Detect which cell encompasses the target text, then output its (x, y) center coordinate. 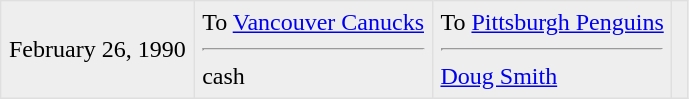
To Vancouver Canuckscash (313, 50)
February 26, 1990 (98, 50)
To Pittsburgh PenguinsDoug Smith (552, 50)
